Pinpoint the cell where the given text exists, returning its (X, Y) midpoint coordinate. 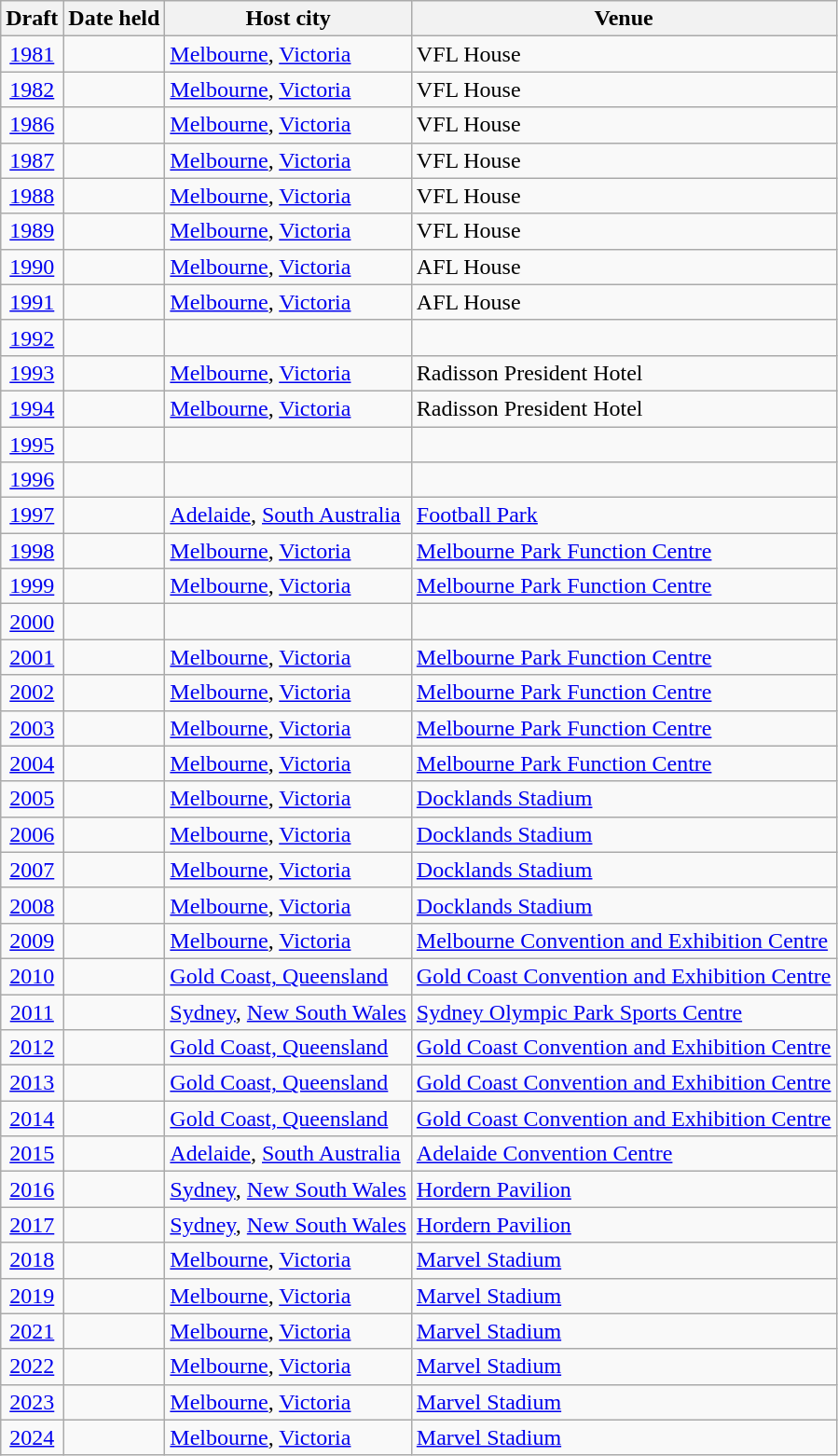
1981 (32, 54)
1987 (32, 160)
1989 (32, 231)
2024 (32, 1437)
Sydney Olympic Park Sports Centre (624, 1011)
1991 (32, 302)
2019 (32, 1296)
2017 (32, 1225)
1990 (32, 267)
1995 (32, 445)
2010 (32, 976)
Venue (624, 19)
2021 (32, 1331)
1993 (32, 373)
1988 (32, 196)
2015 (32, 1154)
2004 (32, 763)
1992 (32, 337)
Adelaide Convention Centre (624, 1154)
1999 (32, 586)
2008 (32, 905)
2014 (32, 1119)
1994 (32, 408)
2013 (32, 1083)
2000 (32, 622)
2007 (32, 870)
2018 (32, 1260)
Draft (32, 19)
2005 (32, 799)
2001 (32, 657)
2006 (32, 834)
2002 (32, 693)
2023 (32, 1402)
Football Park (624, 515)
1986 (32, 125)
1998 (32, 551)
1982 (32, 89)
Host city (288, 19)
Date held (114, 19)
Melbourne Convention and Exhibition Centre (624, 941)
2003 (32, 728)
2022 (32, 1367)
1997 (32, 515)
2011 (32, 1011)
1996 (32, 480)
2012 (32, 1048)
2016 (32, 1189)
2009 (32, 941)
